Locate the cell with the specified text and output its [X, Y] center coordinate. 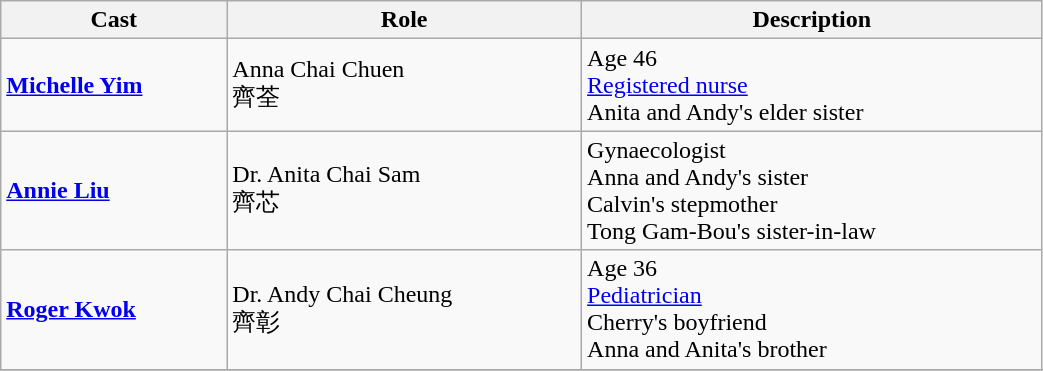
Cast [114, 20]
Description [812, 20]
Age 36PediatricianCherry's boyfriendAnna and Anita's brother [812, 310]
Michelle Yim [114, 85]
Role [404, 20]
Age 46Registered nurseAnita and Andy's elder sister [812, 85]
Roger Kwok [114, 310]
GynaecologistAnna and Andy's sisterCalvin's stepmotherTong Gam-Bou's sister-in-law [812, 190]
Dr. Andy Chai Cheung 齊彰 [404, 310]
Dr. Anita Chai Sam 齊芯 [404, 190]
Annie Liu [114, 190]
Anna Chai Chuen 齊荃 [404, 85]
